Return the (x, y) coordinate for the center point of the cell that contains the specified text.  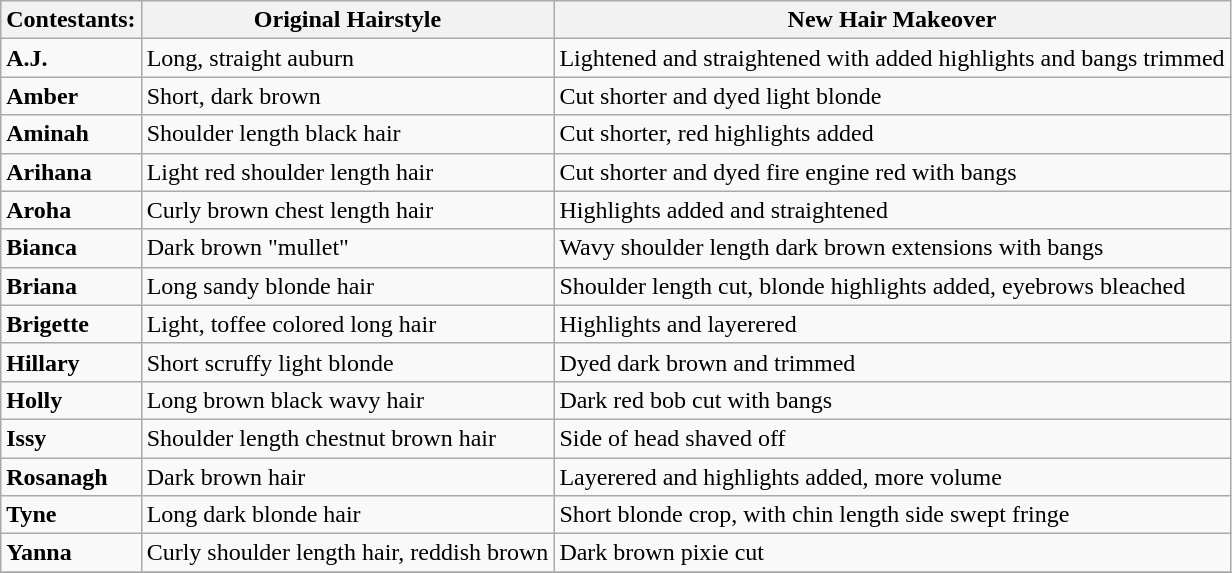
Highlights added and straightened (892, 210)
Cut shorter and dyed fire engine red with bangs (892, 172)
Aroha (71, 210)
Shoulder length chestnut brown hair (348, 438)
Dark brown "mullet" (348, 248)
New Hair Makeover (892, 20)
Briana (71, 286)
Tyne (71, 515)
Dark red bob cut with bangs (892, 400)
Hillary (71, 362)
Curly brown chest length hair (348, 210)
Short, dark brown (348, 96)
Dyed dark brown and trimmed (892, 362)
Rosanagh (71, 477)
Dark brown hair (348, 477)
A.J. (71, 58)
Dark brown pixie cut (892, 553)
Aminah (71, 134)
Short scruffy light blonde (348, 362)
Arihana (71, 172)
Bianca (71, 248)
Layerered and highlights added, more volume (892, 477)
Yanna (71, 553)
Long sandy blonde hair (348, 286)
Long dark blonde hair (348, 515)
Highlights and layerered (892, 324)
Lightened and straightened with added highlights and bangs trimmed (892, 58)
Amber (71, 96)
Light red shoulder length hair (348, 172)
Shoulder length black hair (348, 134)
Long brown black wavy hair (348, 400)
Cut shorter, red highlights added (892, 134)
Cut shorter and dyed light blonde (892, 96)
Holly (71, 400)
Shoulder length cut, blonde highlights added, eyebrows bleached (892, 286)
Original Hairstyle (348, 20)
Long, straight auburn (348, 58)
Issy (71, 438)
Contestants: (71, 20)
Curly shoulder length hair, reddish brown (348, 553)
Brigette (71, 324)
Light, toffee colored long hair (348, 324)
Wavy shoulder length dark brown extensions with bangs (892, 248)
Side of head shaved off (892, 438)
Short blonde crop, with chin length side swept fringe (892, 515)
